Return (X, Y) of the center of cell containing provided text 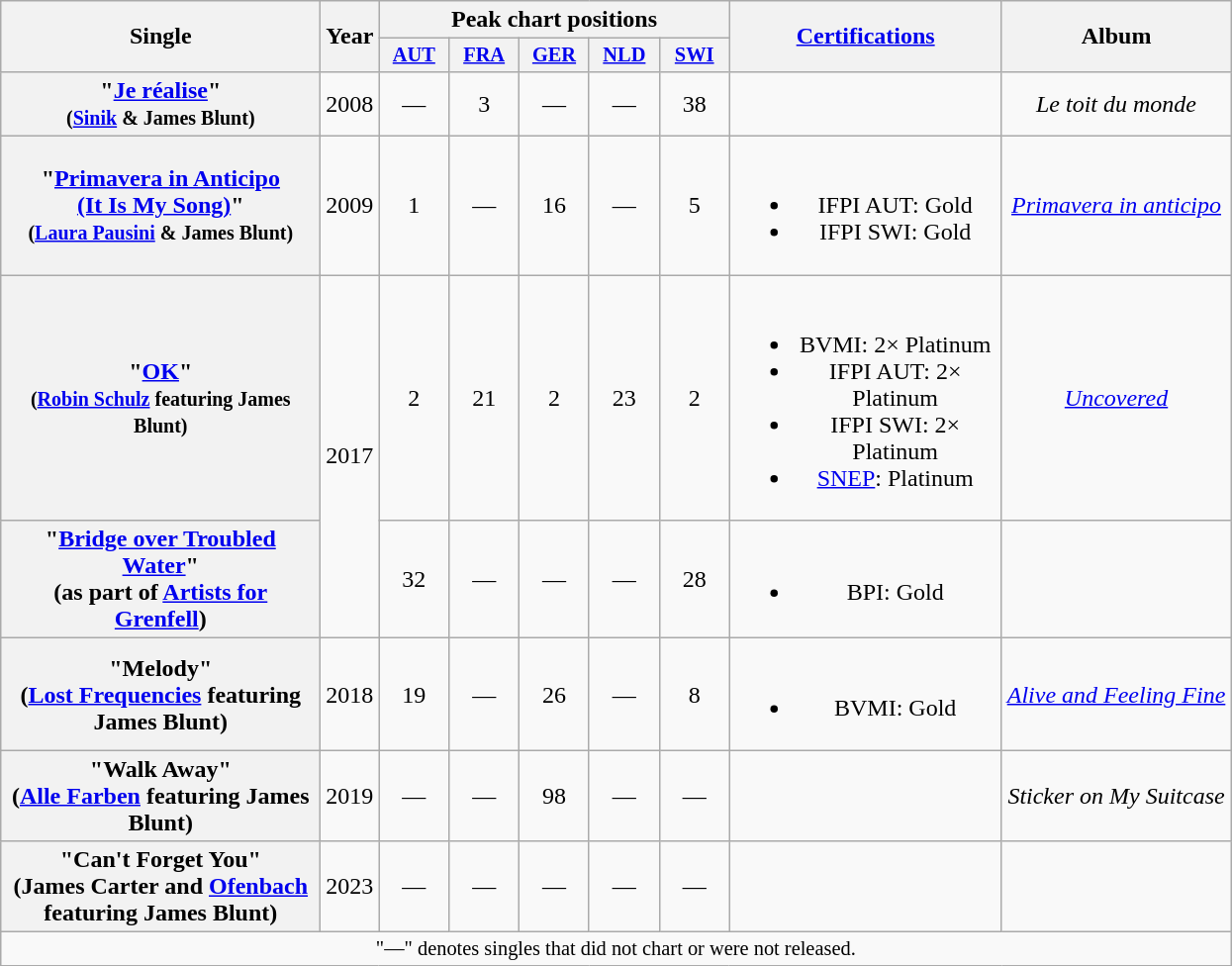
Certifications (865, 37)
Sticker on My Suitcase (1116, 796)
Album (1116, 37)
23 (623, 398)
Year (350, 37)
AUT (414, 55)
5 (695, 206)
1 (414, 206)
2008 (350, 103)
"Bridge over Troubled Water"(as part of Artists for Grenfell) (160, 580)
Uncovered (1116, 398)
2009 (350, 206)
"—" denotes singles that did not chart or were not released. (616, 949)
2017 (350, 457)
32 (414, 580)
IFPI AUT: GoldIFPI SWI: Gold (865, 206)
98 (554, 796)
Alive and Feeling Fine (1116, 695)
38 (695, 103)
Peak chart positions (554, 20)
NLD (623, 55)
28 (695, 580)
BVMI: Gold (865, 695)
3 (485, 103)
BPI: Gold (865, 580)
GER (554, 55)
BVMI: 2× PlatinumIFPI AUT: 2× PlatinumIFPI SWI: 2× PlatinumSNEP: Platinum (865, 398)
"Walk Away"(Alle Farben featuring James Blunt) (160, 796)
16 (554, 206)
"Primavera in Anticipo(It Is My Song)"(Laura Pausini & James Blunt) (160, 206)
26 (554, 695)
21 (485, 398)
8 (695, 695)
"Melody"(Lost Frequencies featuring James Blunt) (160, 695)
Le toit du monde (1116, 103)
"Je réalise" (Sinik & James Blunt) (160, 103)
"Can't Forget You"(James Carter and Ofenbach featuring James Blunt) (160, 887)
2019 (350, 796)
FRA (485, 55)
19 (414, 695)
2023 (350, 887)
"OK"(Robin Schulz featuring James Blunt) (160, 398)
2018 (350, 695)
SWI (695, 55)
Primavera in anticipo (1116, 206)
Single (160, 37)
